Locate the cell with the specified text and output its (x, y) center coordinate. 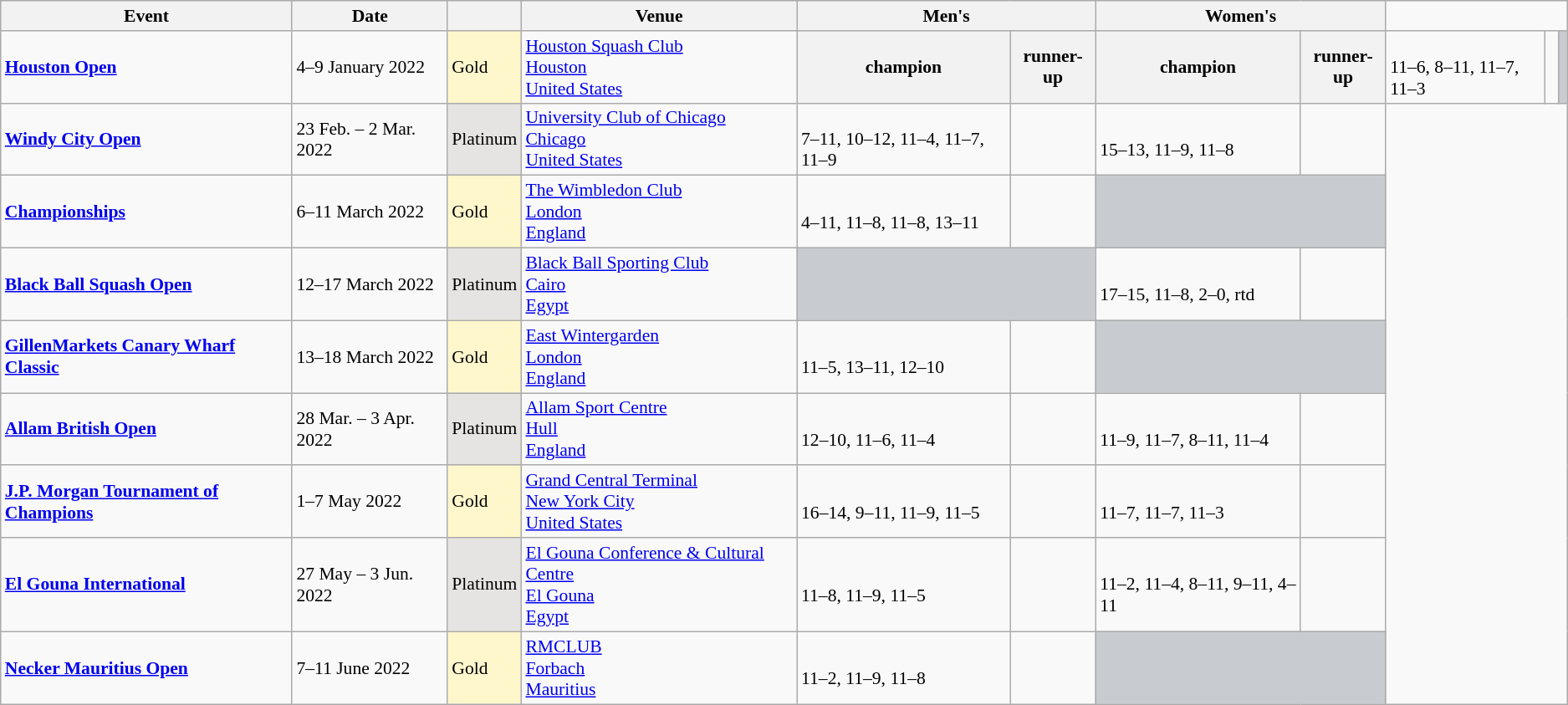
J.P. Morgan Tournament of Champions (147, 502)
Windy City Open (147, 139)
11–5, 13–11, 12–10 (903, 356)
RMCLUBForbachMauritius (659, 667)
12–17 March 2022 (370, 284)
11–7, 11–7, 11–3 (1198, 502)
1–7 May 2022 (370, 502)
7–11, 10–12, 11–4, 11–7, 11–9 (903, 139)
Houston Open (147, 67)
East WintergardenLondonEngland (659, 356)
Houston Squash ClubHoustonUnited States (659, 67)
11–8, 11–9, 11–5 (903, 585)
Grand Central TerminalNew York CityUnited States (659, 502)
7–11 June 2022 (370, 667)
12–10, 11–6, 11–4 (903, 430)
17–15, 11–8, 2–0, rtd (1198, 284)
13–18 March 2022 (370, 356)
Necker Mauritius Open (147, 667)
Event (147, 16)
GillenMarkets Canary Wharf Classic (147, 356)
Women's (1241, 16)
23 Feb. – 2 Mar. 2022 (370, 139)
El Gouna Conference & Cultural CentreEl GounaEgypt (659, 585)
Men's (947, 16)
Date (370, 16)
Allam British Open (147, 430)
Allam Sport CentreHullEngland (659, 430)
11–2, 11–9, 11–8 (903, 667)
27 May – 3 Jun. 2022 (370, 585)
15–13, 11–9, 11–8 (1198, 139)
4–9 January 2022 (370, 67)
28 Mar. – 3 Apr. 2022 (370, 430)
Black Ball Sporting ClubCairoEgypt (659, 284)
4–11, 11–8, 11–8, 13–11 (903, 212)
Venue (659, 16)
11–6, 8–11, 11–7, 11–3 (1465, 67)
16–14, 9–11, 11–9, 11–5 (903, 502)
11–9, 11–7, 8–11, 11–4 (1198, 430)
The Wimbledon ClubLondonEngland (659, 212)
El Gouna International (147, 585)
Black Ball Squash Open (147, 284)
6–11 March 2022 (370, 212)
Championships (147, 212)
University Club of ChicagoChicagoUnited States (659, 139)
11–2, 11–4, 8–11, 9–11, 4–11 (1198, 585)
